Extract the [X, Y] coordinate from the center of the cell holding the provided text.  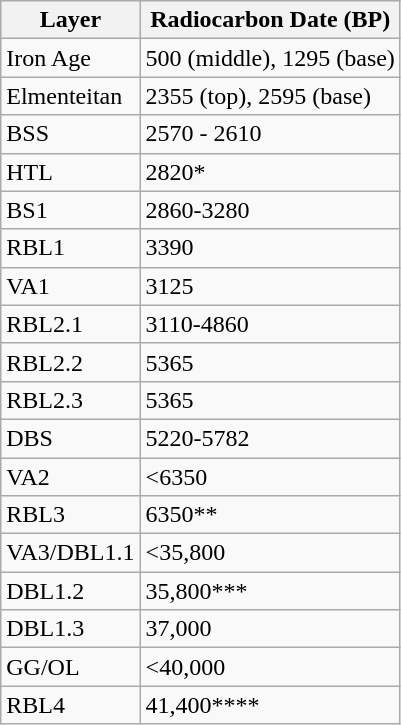
DBL1.2 [70, 591]
35,800*** [270, 591]
6350** [270, 515]
RBL2.2 [70, 362]
2820* [270, 172]
<40,000 [270, 667]
3390 [270, 248]
<6350 [270, 477]
<35,800 [270, 553]
Layer [70, 20]
RBL1 [70, 248]
RBL4 [70, 705]
37,000 [270, 629]
VA2 [70, 477]
BS1 [70, 210]
DBS [70, 438]
2355 (top), 2595 (base) [270, 96]
DBL1.3 [70, 629]
2860-3280 [270, 210]
VA3/DBL1.1 [70, 553]
3125 [270, 286]
RBL2.3 [70, 400]
BSS [70, 134]
Radiocarbon Date (BP) [270, 20]
VA1 [70, 286]
5220-5782 [270, 438]
500 (middle), 1295 (base) [270, 58]
GG/OL [70, 667]
2570 - 2610 [270, 134]
Iron Age [70, 58]
41,400**** [270, 705]
HTL [70, 172]
3110-4860 [270, 324]
Elmenteitan [70, 96]
RBL3 [70, 515]
RBL2.1 [70, 324]
